From the cell containing the given text, extract its center point as (x, y) coordinate. 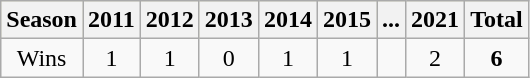
2012 (170, 20)
2013 (228, 20)
2 (436, 58)
Total (497, 20)
2014 (288, 20)
... (390, 20)
6 (497, 58)
2011 (111, 20)
2021 (436, 20)
0 (228, 58)
2015 (346, 20)
Wins (42, 58)
Season (42, 20)
